Extract the (X, Y) coordinate from the center of the cell holding the provided text.  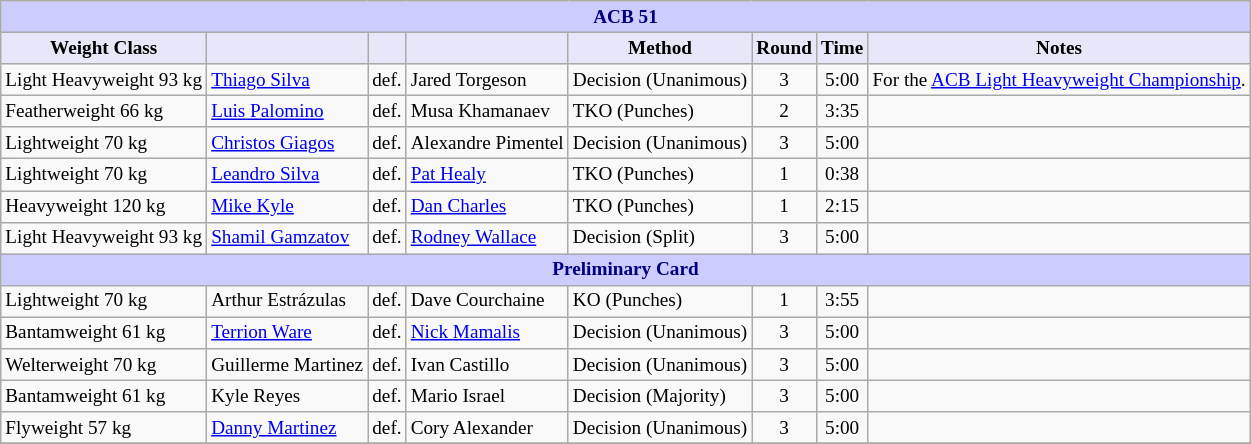
Musa Khamanaev (487, 111)
Ivan Castillo (487, 365)
Weight Class (104, 48)
Cory Alexander (487, 428)
Guillerme Martinez (288, 365)
Rodney Wallace (487, 238)
Notes (1059, 48)
Preliminary Card (626, 270)
Flyweight 57 kg (104, 428)
Dave Courchaine (487, 301)
Nick Mamalis (487, 333)
Thiago Silva (288, 80)
Pat Healy (487, 175)
Method (660, 48)
Decision (Majority) (660, 396)
Luis Palomino (288, 111)
2 (784, 111)
Terrion Ware (288, 333)
Dan Charles (487, 206)
ACB 51 (626, 17)
Alexandre Pimentel (487, 143)
2:15 (842, 206)
Danny Martinez (288, 428)
Mario Israel (487, 396)
Mike Kyle (288, 206)
Time (842, 48)
Round (784, 48)
For the ACB Light Heavyweight Championship. (1059, 80)
Heavyweight 120 kg (104, 206)
3:55 (842, 301)
Welterweight 70 kg (104, 365)
0:38 (842, 175)
Leandro Silva (288, 175)
KO (Punches) (660, 301)
Kyle Reyes (288, 396)
Jared Torgeson (487, 80)
Christos Giagos (288, 143)
Decision (Split) (660, 238)
3:35 (842, 111)
Shamil Gamzatov (288, 238)
Featherweight 66 kg (104, 111)
Arthur Estrázulas (288, 301)
